Locate the cell with the specified text and output its [x, y] center coordinate. 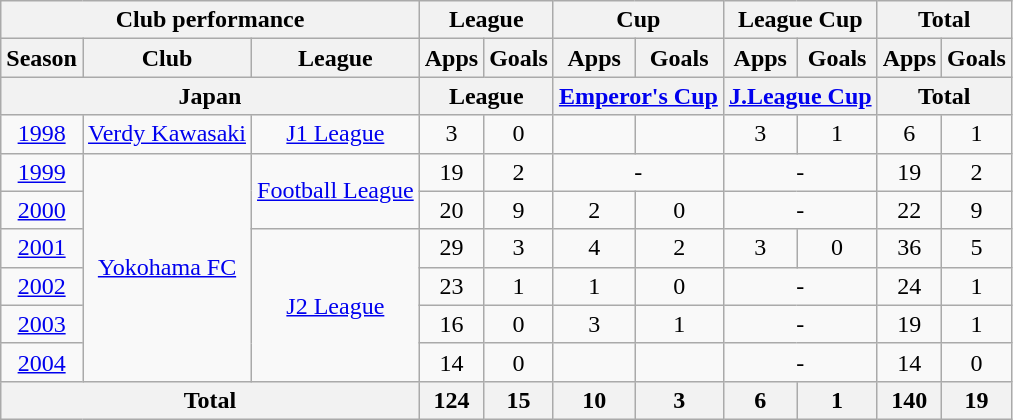
Club performance [210, 20]
Yokohama FC [166, 267]
J1 League [336, 134]
24 [909, 286]
J.League Cup [800, 96]
2004 [42, 362]
2002 [42, 286]
2001 [42, 248]
Football League [336, 191]
Japan [210, 96]
Club [166, 58]
1998 [42, 134]
16 [451, 324]
15 [519, 400]
140 [909, 400]
124 [451, 400]
League Cup [800, 20]
20 [451, 210]
Season [42, 58]
22 [909, 210]
2000 [42, 210]
5 [977, 248]
10 [594, 400]
Emperor's Cup [638, 96]
36 [909, 248]
23 [451, 286]
J2 League [336, 305]
2003 [42, 324]
4 [594, 248]
Cup [638, 20]
29 [451, 248]
Verdy Kawasaki [166, 134]
1999 [42, 172]
